Return (X, Y) of the center of cell containing provided text 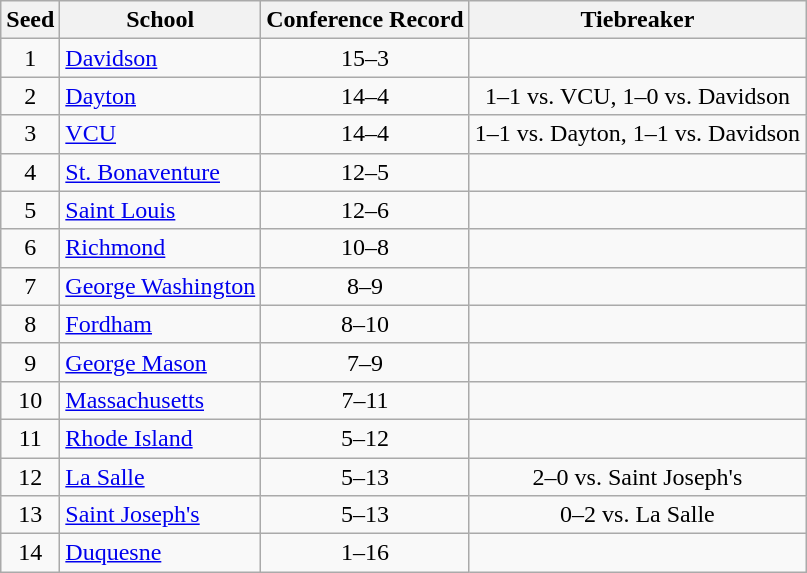
3 (30, 134)
Massachusetts (160, 400)
1–1 vs. VCU, 1–0 vs. Davidson (637, 96)
Tiebreaker (637, 20)
11 (30, 438)
4 (30, 172)
Conference Record (366, 20)
School (160, 20)
Richmond (160, 248)
1 (30, 58)
Dayton (160, 96)
George Washington (160, 286)
1–1 vs. Dayton, 1–1 vs. Davidson (637, 134)
7–11 (366, 400)
7 (30, 286)
Duquesne (160, 553)
1–16 (366, 553)
12–5 (366, 172)
8 (30, 324)
12 (30, 477)
Saint Joseph's (160, 515)
St. Bonaventure (160, 172)
2–0 vs. Saint Joseph's (637, 477)
8–10 (366, 324)
VCU (160, 134)
5 (30, 210)
15–3 (366, 58)
2 (30, 96)
13 (30, 515)
7–9 (366, 362)
14 (30, 553)
6 (30, 248)
8–9 (366, 286)
12–6 (366, 210)
Seed (30, 20)
Fordham (160, 324)
0–2 vs. La Salle (637, 515)
5–12 (366, 438)
Rhode Island (160, 438)
Davidson (160, 58)
9 (30, 362)
George Mason (160, 362)
La Salle (160, 477)
Saint Louis (160, 210)
10 (30, 400)
10–8 (366, 248)
